Pinpoint the cell where the given text exists, returning its (X, Y) midpoint coordinate. 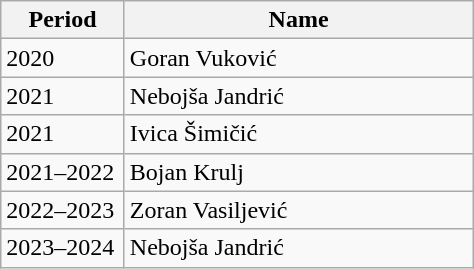
2020 (63, 58)
2021–2022 (63, 172)
Period (63, 20)
2022–2023 (63, 210)
Ivica Šimičić (298, 134)
Name (298, 20)
Zoran Vasiljević (298, 210)
Bojan Krulj (298, 172)
2023–2024 (63, 248)
Goran Vuković (298, 58)
